Pinpoint the cell where the given text exists, returning its [X, Y] midpoint coordinate. 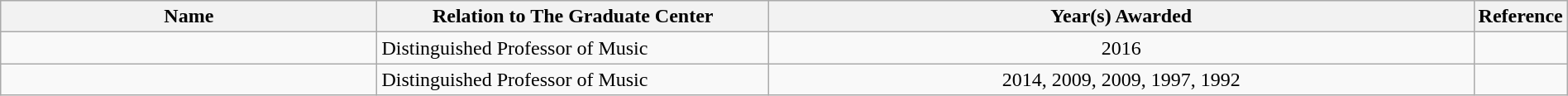
2014, 2009, 2009, 1997, 1992 [1121, 79]
Name [189, 17]
Relation to The Graduate Center [573, 17]
Year(s) Awarded [1121, 17]
2016 [1121, 48]
Reference [1520, 17]
